For the text-containing cell, return its midpoint in (X, Y) coordinate format. 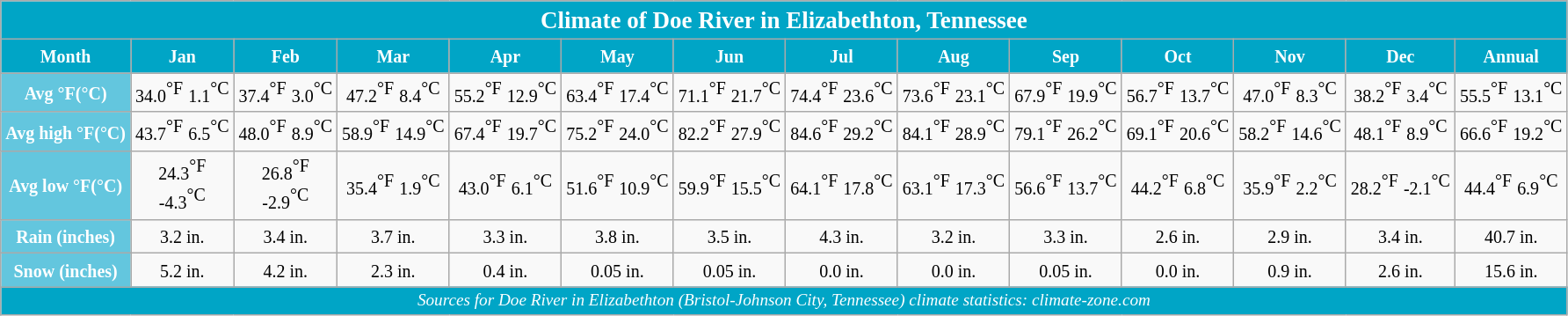
35.4°F 1.9°C (394, 186)
28.2°F -2.1°C (1400, 186)
59.9°F 15.5°C (730, 186)
66.6°F 19.2°C (1511, 132)
35.9°F 2.2°C (1290, 186)
75.2°F 24.0°C (618, 132)
Jul (842, 56)
0.9 in. (1290, 270)
34.0°F 1.1°C (182, 93)
43.7°F 6.5°C (182, 132)
Avg high °F(°C) (66, 132)
67.4°F 19.7°C (505, 132)
3.5 in. (730, 237)
Dec (1400, 56)
47.0°F 8.3°C (1290, 93)
Sep (1066, 56)
3.8 in. (618, 237)
44.4°F 6.9°C (1511, 186)
67.9°F 19.9°C (1066, 93)
Oct (1178, 56)
15.6 in. (1511, 270)
Aug (954, 56)
0.4 in. (505, 270)
55.2°F 12.9°C (505, 93)
Climate of Doe River in Elizabethton, Tennessee (784, 20)
37.4°F 3.0°C (286, 93)
74.4°F 23.6°C (842, 93)
Apr (505, 56)
Jun (730, 56)
71.1°F 21.7°C (730, 93)
51.6°F 10.9°C (618, 186)
4.2 in. (286, 270)
Avg °F(°C) (66, 93)
Mar (394, 56)
58.9°F 14.9°C (394, 132)
48.0°F 8.9°C (286, 132)
63.4°F 17.4°C (618, 93)
2.9 in. (1290, 237)
5.2 in. (182, 270)
69.1°F 20.6°C (1178, 132)
26.8°F -2.9°C (286, 186)
Rain (inches) (66, 237)
Month (66, 56)
55.5°F 13.1°C (1511, 93)
Snow (inches) (66, 270)
47.2°F 8.4°C (394, 93)
64.1°F 17.8°C (842, 186)
43.0°F 6.1°C (505, 186)
May (618, 56)
84.1°F 28.9°C (954, 132)
4.3 in. (842, 237)
48.1°F 8.9°C (1400, 132)
58.2°F 14.6°C (1290, 132)
38.2°F 3.4°C (1400, 93)
2.3 in. (394, 270)
56.7°F 13.7°C (1178, 93)
44.2°F 6.8°C (1178, 186)
56.6°F 13.7°C (1066, 186)
Annual (1511, 56)
Feb (286, 56)
40.7 in. (1511, 237)
79.1°F 26.2°C (1066, 132)
24.3°F -4.3°C (182, 186)
73.6°F 23.1°C (954, 93)
Avg low °F(°C) (66, 186)
82.2°F 27.9°C (730, 132)
3.7 in. (394, 237)
Sources for Doe River in Elizabethton (Bristol-Johnson City, Tennessee) climate statistics: climate-zone.com (784, 301)
84.6°F 29.2°C (842, 132)
63.1°F 17.3°C (954, 186)
Jan (182, 56)
Nov (1290, 56)
